For the text-containing cell, return its midpoint in (X, Y) coordinate format. 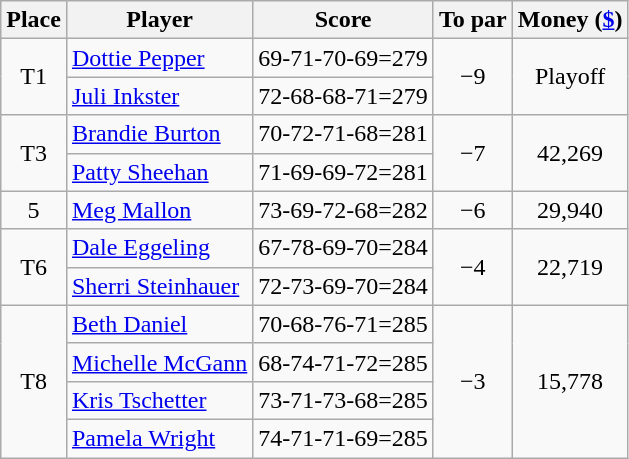
74-71-71-69=285 (344, 438)
Brandie Burton (159, 134)
42,269 (570, 153)
Pamela Wright (159, 438)
Meg Mallon (159, 210)
73-69-72-68=282 (344, 210)
Dale Eggeling (159, 248)
22,719 (570, 267)
−7 (472, 153)
Michelle McGann (159, 362)
−9 (472, 77)
T3 (34, 153)
70-68-76-71=285 (344, 324)
72-73-69-70=284 (344, 286)
−4 (472, 267)
T1 (34, 77)
Player (159, 20)
T8 (34, 381)
Juli Inkster (159, 96)
67-78-69-70=284 (344, 248)
70-72-71-68=281 (344, 134)
5 (34, 210)
−6 (472, 210)
Beth Daniel (159, 324)
−3 (472, 381)
To par (472, 20)
72-68-68-71=279 (344, 96)
69-71-70-69=279 (344, 58)
15,778 (570, 381)
Dottie Pepper (159, 58)
T6 (34, 267)
Sherri Steinhauer (159, 286)
Playoff (570, 77)
29,940 (570, 210)
Patty Sheehan (159, 172)
Place (34, 20)
Score (344, 20)
71-69-69-72=281 (344, 172)
68-74-71-72=285 (344, 362)
Kris Tschetter (159, 400)
Money ($) (570, 20)
73-71-73-68=285 (344, 400)
